Extract the [X, Y] coordinate from the center of the cell holding the provided text.  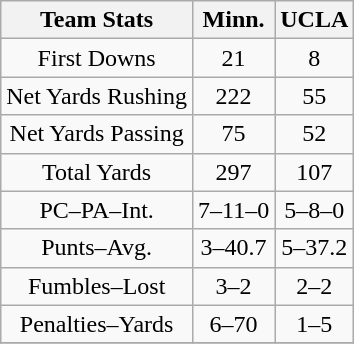
21 [234, 58]
Team Stats [97, 20]
Net Yards Rushing [97, 96]
First Downs [97, 58]
2–2 [314, 286]
75 [234, 134]
5–37.2 [314, 248]
5–8–0 [314, 210]
107 [314, 172]
6–70 [234, 324]
Minn. [234, 20]
Punts–Avg. [97, 248]
222 [234, 96]
55 [314, 96]
3–2 [234, 286]
Penalties–Yards [97, 324]
7–11–0 [234, 210]
Total Yards [97, 172]
297 [234, 172]
52 [314, 134]
Fumbles–Lost [97, 286]
1–5 [314, 324]
3–40.7 [234, 248]
UCLA [314, 20]
Net Yards Passing [97, 134]
8 [314, 58]
PC–PA–Int. [97, 210]
